Return (x, y) of the center of cell containing provided text 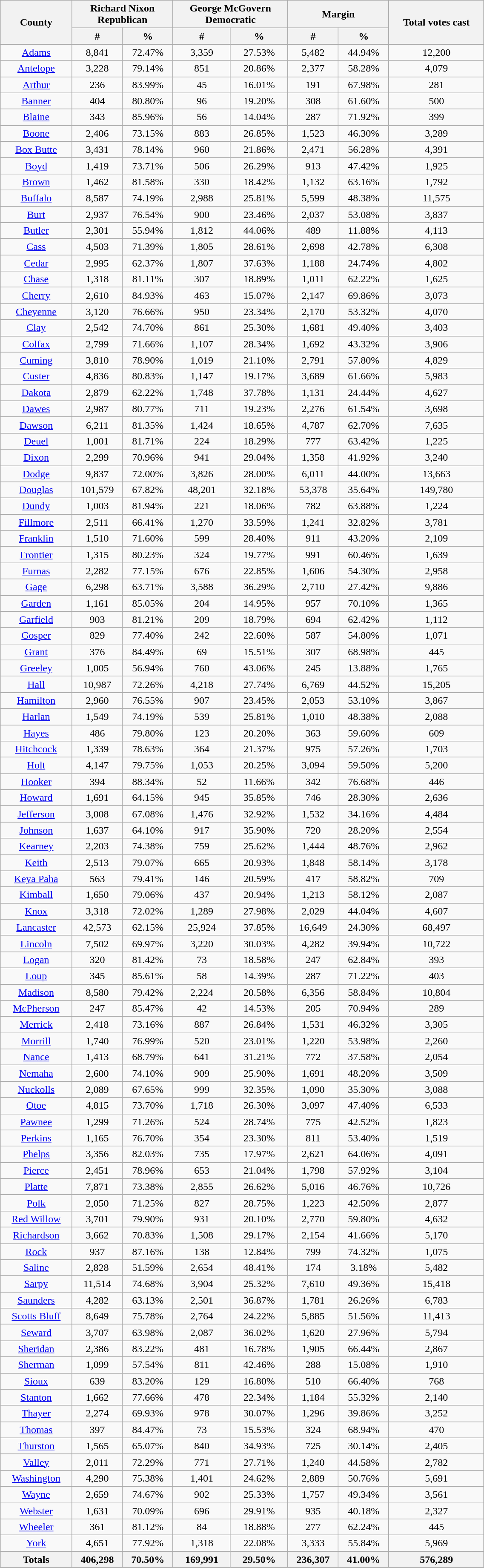
2,203 (97, 846)
Lincoln (36, 943)
21.86% (259, 149)
75.38% (148, 1478)
957 (313, 603)
64.06% (364, 1154)
Deuel (36, 441)
2,995 (97, 263)
887 (202, 1025)
1,565 (97, 1446)
437 (202, 895)
2,089 (97, 1089)
1,650 (97, 895)
20.20% (259, 733)
22.60% (259, 636)
1,606 (313, 571)
49.36% (364, 1284)
70.10% (364, 603)
403 (436, 976)
41.00% (364, 1559)
941 (202, 457)
2,029 (313, 911)
81.94% (148, 506)
62.15% (148, 927)
1,798 (313, 1170)
5,691 (436, 1478)
17.97% (259, 1154)
4,091 (436, 1154)
2,610 (97, 295)
15.07% (259, 295)
3,906 (436, 344)
Sarpy (36, 1284)
999 (202, 1089)
2,224 (202, 992)
2,659 (97, 1494)
3,356 (97, 1154)
18.89% (259, 279)
Kearney (36, 846)
Thayer (36, 1413)
2,140 (436, 1397)
975 (313, 749)
72.00% (148, 474)
1,631 (97, 1511)
3,707 (97, 1333)
1,224 (436, 506)
10,804 (436, 992)
Thurston (36, 1446)
Cuming (36, 360)
Valley (36, 1462)
22.34% (259, 1397)
1,625 (436, 279)
4,218 (202, 684)
3,837 (436, 214)
539 (202, 717)
4,607 (436, 911)
5,794 (436, 1333)
694 (313, 619)
Saline (36, 1268)
2,327 (436, 1511)
3,904 (202, 1284)
65.07% (148, 1446)
Kimball (36, 895)
15.08% (364, 1365)
68,497 (436, 927)
1,188 (313, 263)
5,599 (313, 198)
129 (202, 1381)
2,988 (202, 198)
1,005 (97, 668)
883 (202, 133)
931 (202, 1219)
2,282 (97, 571)
1,620 (313, 1333)
Pierce (36, 1170)
42.52% (364, 1122)
4,070 (436, 312)
74.32% (364, 1251)
Arthur (36, 85)
759 (202, 846)
Boyd (36, 166)
79.90% (148, 1219)
28.20% (364, 830)
28.40% (259, 539)
26.85% (259, 133)
18.65% (259, 425)
11.88% (364, 231)
4,147 (97, 765)
204 (202, 603)
4,787 (313, 425)
20.58% (259, 992)
3,252 (436, 1413)
69.86% (364, 295)
1,184 (313, 1397)
2,299 (97, 457)
4,113 (436, 231)
3,008 (97, 814)
42.50% (364, 1203)
746 (313, 798)
81.71% (148, 441)
2,828 (97, 1268)
Stanton (36, 1397)
8,841 (97, 52)
58.14% (364, 863)
36.87% (259, 1300)
Holt (36, 765)
67.08% (148, 814)
10,726 (436, 1187)
1,240 (313, 1462)
361 (97, 1527)
67.65% (148, 1089)
57.54% (148, 1365)
Sioux (36, 1381)
14.39% (259, 976)
3,826 (202, 474)
Furnas (36, 571)
12.84% (259, 1251)
3,662 (97, 1235)
2,889 (313, 1478)
Buffalo (36, 198)
1,781 (313, 1300)
59.60% (364, 733)
62.24% (364, 1527)
524 (202, 1122)
81.42% (148, 960)
6,308 (436, 247)
2,960 (97, 700)
6,298 (97, 587)
71.92% (364, 117)
16.78% (259, 1349)
45 (202, 85)
70.83% (148, 1235)
Blaine (36, 117)
2,782 (436, 1462)
2,037 (313, 214)
6,211 (97, 425)
2,418 (97, 1025)
82.03% (148, 1154)
14.04% (259, 117)
3,333 (313, 1543)
27.74% (259, 684)
277 (313, 1527)
840 (202, 1446)
4,802 (436, 263)
51.59% (148, 1268)
16.01% (259, 85)
345 (97, 976)
5,170 (436, 1235)
576,289 (436, 1559)
56 (202, 117)
2,962 (436, 846)
6,356 (313, 992)
1,090 (313, 1089)
935 (313, 1511)
3,810 (97, 360)
1,476 (202, 814)
9,837 (97, 474)
26.29% (259, 166)
782 (313, 506)
85.96% (148, 117)
191 (313, 85)
1,011 (313, 279)
74.70% (148, 328)
57.26% (364, 749)
34.16% (364, 814)
76.68% (364, 782)
Howard (36, 798)
Cedar (36, 263)
28.30% (364, 798)
24.62% (259, 1478)
950 (202, 312)
24.44% (364, 393)
80.83% (148, 376)
2,867 (436, 1349)
470 (436, 1430)
1,812 (202, 231)
42.78% (364, 247)
2,554 (436, 830)
1,532 (313, 814)
1,757 (313, 1494)
2,987 (97, 409)
Wheeler (36, 1527)
34.93% (259, 1446)
48.76% (364, 846)
73.70% (148, 1106)
37.85% (259, 927)
18.58% (259, 960)
Garfield (36, 619)
364 (202, 749)
1,147 (202, 376)
78.90% (148, 360)
Cass (36, 247)
30.14% (364, 1446)
63.98% (148, 1333)
23.01% (259, 1041)
500 (436, 101)
37.58% (364, 1057)
79.14% (148, 69)
McPherson (36, 1009)
69.97% (148, 943)
63.42% (364, 441)
6,769 (313, 684)
3.18% (364, 1268)
463 (202, 295)
73.38% (148, 1187)
Nance (36, 1057)
18.88% (259, 1527)
69 (202, 652)
41.66% (364, 1235)
19.20% (259, 101)
35.64% (364, 490)
44.06% (259, 231)
Platte (36, 1187)
25.32% (259, 1284)
28.61% (259, 247)
20.93% (259, 863)
909 (202, 1073)
66.40% (364, 1381)
1,270 (202, 522)
4,815 (97, 1106)
48.41% (259, 1268)
960 (202, 149)
1,107 (202, 344)
Wayne (36, 1494)
Rock (36, 1251)
57.80% (364, 360)
32.18% (259, 490)
10,987 (97, 684)
11,413 (436, 1316)
3,220 (202, 943)
79.07% (148, 863)
1,848 (313, 863)
1,807 (202, 263)
49.34% (364, 1494)
1,339 (97, 749)
3,289 (436, 133)
2,654 (202, 1268)
23.45% (259, 700)
902 (202, 1494)
13.88% (364, 668)
7,502 (97, 943)
72.02% (148, 911)
63.71% (148, 587)
Fillmore (36, 522)
3,318 (97, 911)
46.32% (364, 1025)
851 (202, 69)
563 (97, 879)
6,783 (436, 1300)
3,781 (436, 522)
3,359 (202, 52)
1,462 (97, 182)
70.50% (148, 1559)
13,663 (436, 474)
281 (436, 85)
79.75% (148, 765)
Hayes (36, 733)
4,627 (436, 393)
1,508 (202, 1235)
14.53% (259, 1009)
11.66% (259, 782)
393 (436, 960)
1,792 (436, 182)
861 (202, 328)
2,511 (97, 522)
68.79% (148, 1057)
46.76% (364, 1187)
23.30% (259, 1138)
25.33% (259, 1494)
58 (202, 976)
27.96% (364, 1333)
81.11% (148, 279)
1,132 (313, 182)
599 (202, 539)
35.90% (259, 830)
Sherman (36, 1365)
80.23% (148, 555)
2,542 (97, 328)
221 (202, 506)
417 (313, 879)
4,391 (436, 149)
2,764 (202, 1316)
Frontier (36, 555)
30.07% (259, 1413)
205 (313, 1009)
829 (97, 636)
27.98% (259, 911)
Knox (36, 911)
665 (202, 863)
Greeley (36, 668)
29.17% (259, 1235)
Adams (36, 52)
77.66% (148, 1397)
19.17% (259, 376)
7,871 (97, 1187)
1,003 (97, 506)
4,484 (436, 814)
1,639 (436, 555)
Loup (36, 976)
42,573 (97, 927)
21.10% (259, 360)
71.66% (148, 344)
44.94% (364, 52)
Pawnee (36, 1122)
19.23% (259, 409)
Hooker (36, 782)
676 (202, 571)
Total votes cast (436, 22)
1,010 (313, 717)
55.94% (148, 231)
520 (202, 1041)
641 (202, 1057)
978 (202, 1413)
28.74% (259, 1122)
74.38% (148, 846)
74.10% (148, 1073)
49.40% (364, 328)
3,088 (436, 1089)
14.95% (259, 603)
Lancaster (36, 927)
Totals (36, 1559)
3,689 (313, 376)
3,867 (436, 700)
Margin (338, 14)
22.08% (259, 1543)
27.71% (259, 1462)
71.39% (148, 247)
245 (313, 668)
32.92% (259, 814)
5,200 (436, 765)
1,419 (97, 166)
1,637 (97, 830)
76.54% (148, 214)
96 (202, 101)
1,662 (97, 1397)
224 (202, 441)
63.16% (364, 182)
18.42% (259, 182)
81.35% (148, 425)
2,799 (97, 344)
903 (97, 619)
1,365 (436, 603)
25,924 (202, 927)
174 (313, 1268)
2,879 (97, 393)
18.06% (259, 506)
639 (97, 1381)
68.98% (364, 652)
653 (202, 1170)
11,514 (97, 1284)
772 (313, 1057)
23.46% (259, 214)
913 (313, 166)
3,094 (313, 765)
Cherry (36, 295)
1,703 (436, 749)
209 (202, 619)
3,073 (436, 295)
87.16% (148, 1251)
1,823 (436, 1122)
2,377 (313, 69)
1,358 (313, 457)
Sheridan (36, 1349)
735 (202, 1154)
101,579 (97, 490)
2,937 (97, 214)
Douglas (36, 490)
81.58% (148, 182)
1,299 (97, 1122)
Perkins (36, 1138)
1,241 (313, 522)
29.91% (259, 1511)
2,451 (97, 1170)
35.85% (259, 798)
3,701 (97, 1219)
71.25% (148, 1203)
Hitchcock (36, 749)
1,225 (436, 441)
5,969 (436, 1543)
Webster (36, 1511)
3,120 (97, 312)
1,223 (313, 1203)
1,805 (202, 247)
Custer (36, 376)
3,561 (436, 1494)
Antelope (36, 69)
146 (202, 879)
1,910 (436, 1365)
46.30% (364, 133)
1,075 (436, 1251)
123 (202, 733)
Hall (36, 684)
2,406 (97, 133)
84.93% (148, 295)
70.96% (148, 457)
775 (313, 1122)
Butler (36, 231)
84.49% (148, 652)
2,958 (436, 571)
16,649 (313, 927)
53.98% (364, 1041)
236,307 (313, 1559)
Boone (36, 133)
35.30% (364, 1089)
80.80% (148, 101)
20.25% (259, 765)
George McGovernDemocratic (230, 14)
56.28% (364, 149)
Keith (36, 863)
58.82% (364, 879)
827 (202, 1203)
20.94% (259, 895)
Dakota (36, 393)
70.09% (148, 1511)
1,099 (97, 1365)
481 (202, 1349)
446 (436, 782)
1,740 (97, 1041)
3,228 (97, 69)
26.26% (364, 1300)
4,829 (436, 360)
2,513 (97, 863)
73.15% (148, 133)
2,170 (313, 312)
911 (313, 539)
1,165 (97, 1138)
53.32% (364, 312)
Morrill (36, 1041)
1,296 (313, 1413)
486 (97, 733)
48.20% (364, 1073)
777 (313, 441)
394 (97, 782)
67.98% (364, 85)
376 (97, 652)
2,109 (436, 539)
397 (97, 1430)
2,855 (202, 1187)
1,220 (313, 1041)
1,071 (436, 636)
399 (436, 117)
47.40% (364, 1106)
2,636 (436, 798)
1,905 (313, 1349)
66.44% (364, 1349)
2,301 (97, 231)
4,836 (97, 376)
83.20% (148, 1381)
84 (202, 1527)
54.30% (364, 571)
Harlan (36, 717)
74.68% (148, 1284)
Dawes (36, 409)
10,722 (436, 943)
58.28% (364, 69)
58.84% (364, 992)
Colfax (36, 344)
Logan (36, 960)
343 (97, 117)
15,205 (436, 684)
6,011 (313, 474)
70.94% (364, 1009)
2,054 (436, 1057)
2,276 (313, 409)
9,886 (436, 587)
404 (97, 101)
55.32% (364, 1397)
61.54% (364, 409)
53.10% (364, 700)
8,580 (97, 992)
63.88% (364, 506)
33.59% (259, 522)
62.42% (364, 619)
28.34% (259, 344)
330 (202, 182)
Grant (36, 652)
Clay (36, 328)
19.77% (259, 555)
169,991 (202, 1559)
26.62% (259, 1187)
1,681 (313, 328)
1,413 (97, 1057)
62.37% (148, 263)
25.62% (259, 846)
Burt (36, 214)
768 (436, 1381)
3,509 (436, 1073)
29.04% (259, 457)
506 (202, 166)
Nemaha (36, 1073)
47.42% (364, 166)
83.99% (148, 85)
Johnson (36, 830)
39.86% (364, 1413)
3,698 (436, 409)
71.22% (364, 976)
76.55% (148, 700)
42.46% (259, 1365)
363 (313, 733)
23.34% (259, 312)
77.40% (148, 636)
Phelps (36, 1154)
342 (313, 782)
Banner (36, 101)
2,791 (313, 360)
3,588 (202, 587)
289 (436, 1009)
5,885 (313, 1316)
1,001 (97, 441)
1,549 (97, 717)
81.21% (148, 619)
68.94% (364, 1430)
77.92% (148, 1543)
41.92% (364, 457)
1,289 (202, 911)
1,053 (202, 765)
138 (202, 1251)
Dawson (36, 425)
354 (202, 1138)
5,983 (436, 376)
27.42% (364, 587)
4,632 (436, 1219)
85.05% (148, 603)
44.52% (364, 684)
18.79% (259, 619)
54.80% (364, 636)
63.13% (148, 1300)
2,053 (313, 700)
York (36, 1543)
4,079 (436, 69)
83.22% (148, 1349)
Richard NixonRepublican (123, 14)
4,503 (97, 247)
Madison (36, 992)
67.82% (148, 490)
36.02% (259, 1333)
3,431 (97, 149)
6,533 (436, 1106)
18.29% (259, 441)
Garden (36, 603)
43.06% (259, 668)
1,523 (313, 133)
478 (202, 1397)
771 (202, 1462)
5,016 (313, 1187)
Washington (36, 1478)
58.12% (364, 895)
Chase (36, 279)
2,011 (97, 1462)
15.51% (259, 652)
Cheyenne (36, 312)
79.41% (148, 879)
1,531 (313, 1025)
Saunders (36, 1300)
37.63% (259, 263)
15,418 (436, 1284)
72.29% (148, 1462)
53.08% (364, 214)
Scotts Bluff (36, 1316)
75.78% (148, 1316)
2,600 (97, 1073)
406,298 (97, 1559)
1,692 (313, 344)
991 (313, 555)
3,104 (436, 1170)
56.94% (148, 668)
2,405 (436, 1446)
709 (436, 879)
81.12% (148, 1527)
1,161 (97, 603)
711 (202, 409)
2,386 (97, 1349)
20.86% (259, 69)
308 (313, 101)
3,305 (436, 1025)
320 (97, 960)
937 (97, 1251)
24.22% (259, 1316)
20.10% (259, 1219)
30.03% (259, 943)
945 (202, 798)
71.26% (148, 1122)
2,260 (436, 1041)
26.84% (259, 1025)
27.53% (259, 52)
25.30% (259, 328)
Gage (36, 587)
760 (202, 668)
42 (202, 1009)
2,154 (313, 1235)
79.80% (148, 733)
73.71% (148, 166)
900 (202, 214)
149,780 (436, 490)
236 (97, 85)
1,718 (202, 1106)
51.56% (364, 1316)
2,088 (436, 717)
1,213 (313, 895)
31.21% (259, 1057)
61.60% (364, 101)
1,510 (97, 539)
62.70% (364, 425)
88.34% (148, 782)
73.16% (148, 1025)
29.50% (259, 1559)
76.99% (148, 1041)
3,403 (436, 328)
77.15% (148, 571)
2,274 (97, 1413)
80.77% (148, 409)
43.32% (364, 344)
288 (313, 1365)
3,097 (313, 1106)
74.67% (148, 1494)
Gosper (36, 636)
60.46% (364, 555)
64.15% (148, 798)
Merrick (36, 1025)
Dixon (36, 457)
3,240 (436, 457)
1,765 (436, 668)
Thomas (36, 1430)
587 (313, 636)
69.93% (148, 1413)
32.35% (259, 1089)
Polk (36, 1203)
21.04% (259, 1170)
28.75% (259, 1203)
39.94% (364, 943)
1,131 (313, 393)
1,019 (202, 360)
71.60% (148, 539)
55.84% (364, 1543)
1,444 (313, 846)
64.10% (148, 830)
79.06% (148, 895)
21.37% (259, 749)
2,147 (313, 295)
78.14% (148, 149)
Nuckolls (36, 1089)
26.30% (259, 1106)
36.29% (259, 587)
61.66% (364, 376)
799 (313, 1251)
4,651 (97, 1543)
489 (313, 231)
25.90% (259, 1073)
52 (202, 782)
917 (202, 830)
7,635 (436, 425)
79.42% (148, 992)
2,710 (313, 587)
59.50% (364, 765)
53.40% (364, 1138)
12,200 (436, 52)
84.47% (148, 1430)
Dundy (36, 506)
Keya Paha (36, 879)
44.58% (364, 1462)
Richardson (36, 1235)
20.59% (259, 879)
2,050 (97, 1203)
Hamilton (36, 700)
2,877 (436, 1203)
48,201 (202, 490)
2,501 (202, 1300)
72.26% (148, 684)
57.92% (364, 1170)
907 (202, 700)
24.30% (364, 927)
15.53% (259, 1430)
24.74% (364, 263)
1,519 (436, 1138)
1,424 (202, 425)
1,401 (202, 1478)
40.18% (364, 1511)
85.61% (148, 976)
62.84% (364, 960)
72.47% (148, 52)
2,471 (313, 149)
78.63% (148, 749)
2,770 (313, 1219)
76.70% (148, 1138)
50.76% (364, 1478)
76.66% (148, 312)
32.82% (364, 522)
28.00% (259, 474)
609 (436, 733)
Franklin (36, 539)
Seward (36, 1333)
43.20% (364, 539)
Jefferson (36, 814)
11,575 (436, 198)
66.41% (148, 522)
Otoe (36, 1106)
16.80% (259, 1381)
37.78% (259, 393)
696 (202, 1511)
1,315 (97, 555)
1,925 (436, 166)
Box Butte (36, 149)
59.80% (364, 1219)
720 (313, 830)
1,748 (202, 393)
242 (202, 636)
53,378 (313, 490)
8,649 (97, 1316)
7,610 (313, 1284)
44.04% (364, 911)
44.00% (364, 474)
2,698 (313, 247)
1,112 (436, 619)
78.96% (148, 1170)
85.47% (148, 1009)
510 (313, 1381)
Dodge (36, 474)
8,587 (97, 198)
725 (313, 1446)
2,621 (313, 1154)
Brown (36, 182)
Red Willow (36, 1219)
County (36, 22)
3,178 (436, 863)
22.85% (259, 571)
4,290 (97, 1478)
